Locate the cell with the specified text and output its (x, y) center coordinate. 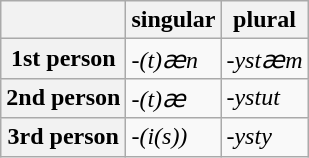
2nd person (64, 98)
-ystut (264, 98)
-(t)ӕ (174, 98)
-ystӕm (264, 59)
-(t)ӕn (174, 59)
plural (264, 20)
3rd person (64, 137)
singular (174, 20)
1st person (64, 59)
-ysty (264, 137)
-(i(s)) (174, 137)
